Pinpoint the cell where the given text exists, returning its [X, Y] midpoint coordinate. 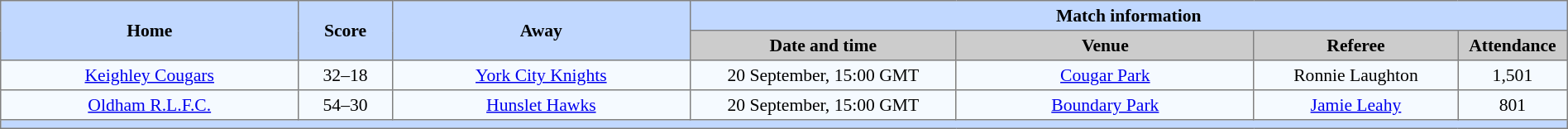
Match information [1128, 16]
Oldham R.L.F.C. [150, 105]
32–18 [346, 75]
Keighley Cougars [150, 75]
Date and time [823, 45]
Boundary Park [1105, 105]
Attendance [1513, 45]
1,501 [1513, 75]
Ronnie Laughton [1355, 75]
Away [541, 31]
Score [346, 31]
Cougar Park [1105, 75]
York City Knights [541, 75]
Hunslet Hawks [541, 105]
Referee [1355, 45]
Home [150, 31]
801 [1513, 105]
Jamie Leahy [1355, 105]
Venue [1105, 45]
54–30 [346, 105]
